Find where the given text appears and provide that cell's center as [X, Y] coordinate. 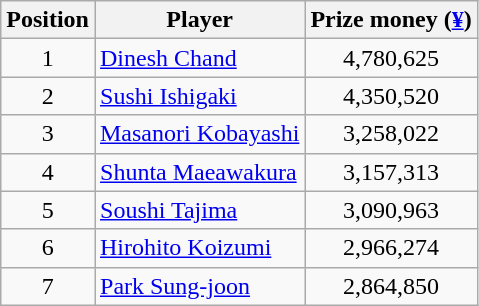
Prize money (¥) [391, 20]
7 [48, 286]
Position [48, 20]
Soushi Tajima [199, 210]
4,350,520 [391, 96]
3 [48, 134]
Shunta Maeawakura [199, 172]
2,864,850 [391, 286]
Player [199, 20]
3,258,022 [391, 134]
3,090,963 [391, 210]
1 [48, 58]
Dinesh Chand [199, 58]
3,157,313 [391, 172]
2,966,274 [391, 248]
2 [48, 96]
4 [48, 172]
Hirohito Koizumi [199, 248]
Park Sung-joon [199, 286]
5 [48, 210]
6 [48, 248]
Sushi Ishigaki [199, 96]
Masanori Kobayashi [199, 134]
4,780,625 [391, 58]
